Find where the given text appears and provide that cell's center as [x, y] coordinate. 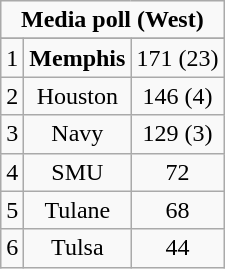
Media poll (West) [112, 20]
Navy [78, 134]
Houston [78, 96]
72 [178, 172]
4 [12, 172]
Tulane [78, 210]
SMU [78, 172]
1 [12, 58]
3 [12, 134]
Memphis [78, 58]
44 [178, 248]
129 (3) [178, 134]
171 (23) [178, 58]
5 [12, 210]
Tulsa [78, 248]
2 [12, 96]
68 [178, 210]
146 (4) [178, 96]
6 [12, 248]
